Identify which cell holds the provided text, then report its (x, y) central coordinate. 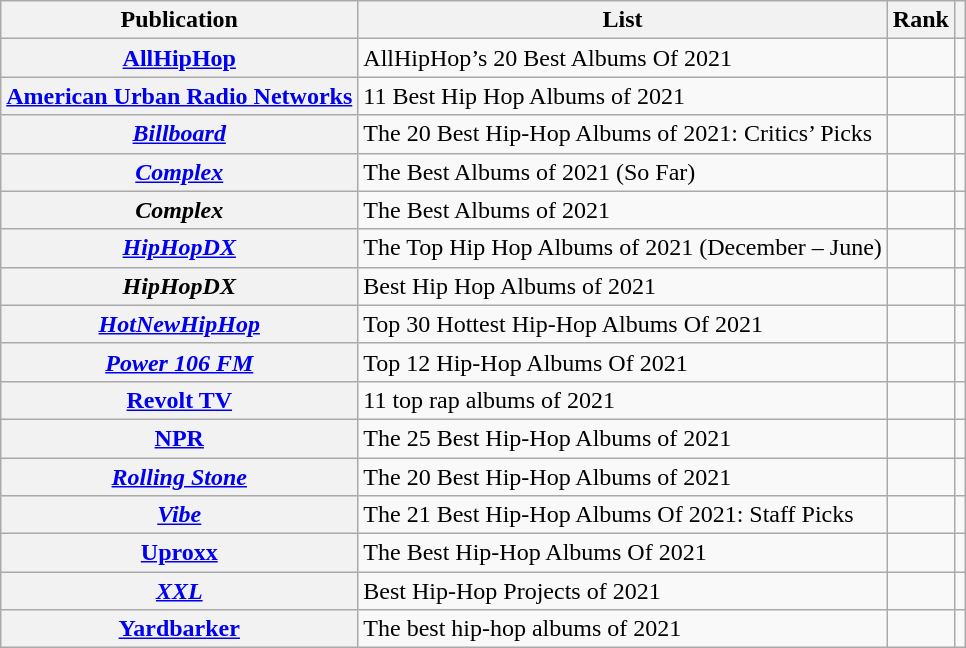
Billboard (180, 134)
List (623, 20)
The 21 Best Hip-Hop Albums Of 2021: Staff Picks (623, 515)
Rolling Stone (180, 477)
The 20 Best Hip-Hop Albums of 2021 (623, 477)
The Top Hip Hop Albums of 2021 (December – June) (623, 248)
The 25 Best Hip-Hop Albums of 2021 (623, 438)
Top 30 Hottest Hip-Hop Albums Of 2021 (623, 324)
Publication (180, 20)
The 20 Best Hip-Hop Albums of 2021: Critics’ Picks (623, 134)
The Best Albums of 2021 (So Far) (623, 172)
Revolt TV (180, 400)
11 Best Hip Hop Albums of 2021 (623, 96)
Rank (920, 20)
Yardbarker (180, 629)
The Best Hip-Hop Albums Of 2021 (623, 553)
Top 12 Hip-Hop Albums Of 2021 (623, 362)
Power 106 FM (180, 362)
The Best Albums of 2021 (623, 210)
Best Hip Hop Albums of 2021 (623, 286)
Uproxx (180, 553)
NPR (180, 438)
AllHipHop (180, 58)
AllHipHop’s 20 Best Albums Of 2021 (623, 58)
American Urban Radio Networks (180, 96)
Vibe (180, 515)
11 top rap albums of 2021 (623, 400)
HotNewHipHop (180, 324)
The best hip-hop albums of 2021 (623, 629)
Best Hip-Hop Projects of 2021 (623, 591)
XXL (180, 591)
